Identify which cell holds the provided text, then report its [X, Y] central coordinate. 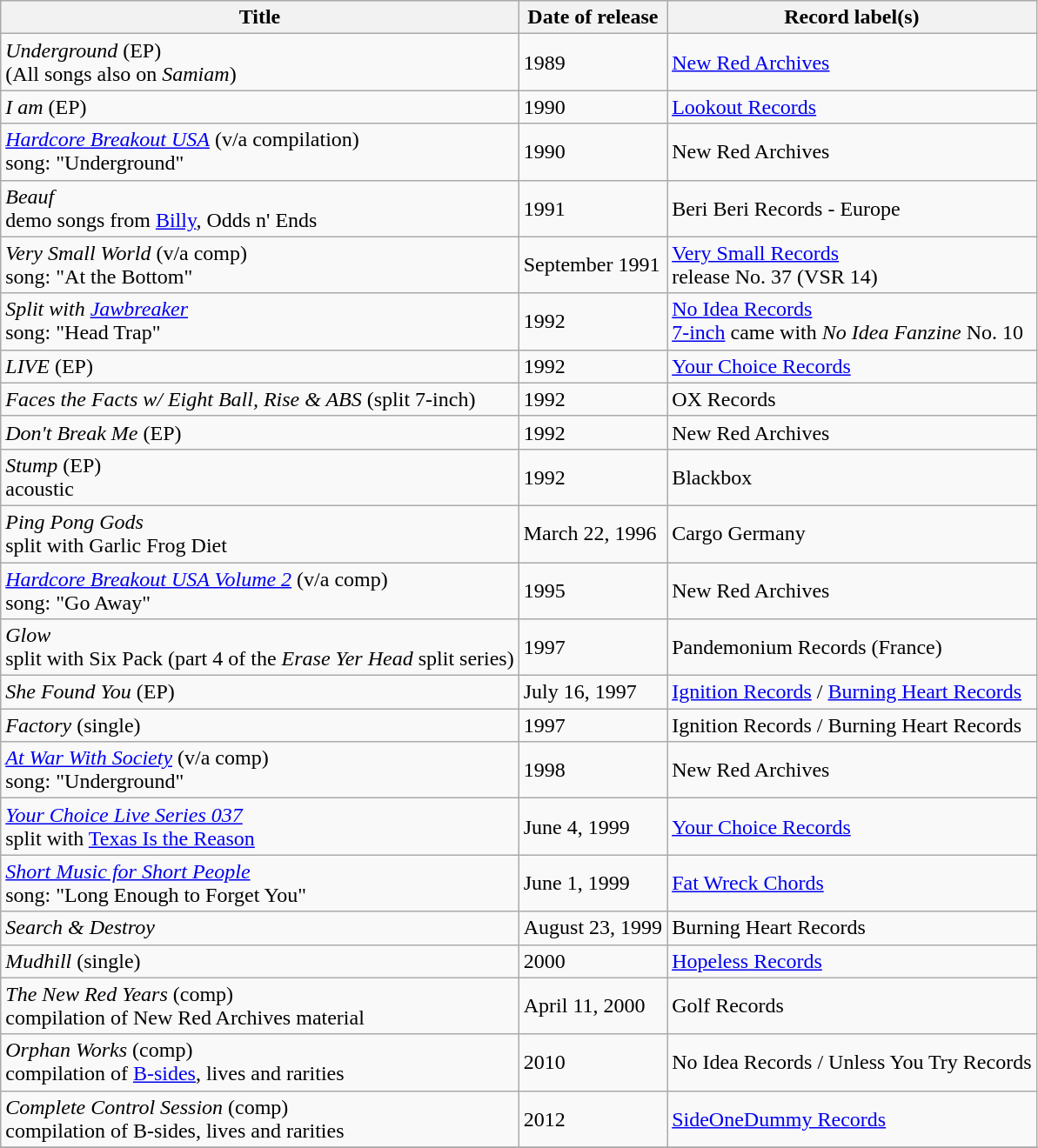
Blackbox [852, 477]
Orphan Works (comp) compilation of B-sides, lives and rarities [259, 1063]
At War With Society (v/a comp) song: "Underground" [259, 771]
July 16, 1997 [593, 692]
Stump (EP)acoustic [259, 477]
Don't Break Me (EP) [259, 432]
SideOneDummy Records [852, 1118]
Factory (single) [259, 725]
1995 [593, 590]
June 1, 1999 [593, 884]
2000 [593, 961]
August 23, 1999 [593, 928]
Ping Pong Gods split with Garlic Frog Diet [259, 534]
Complete Control Session (comp) compilation of B-sides, lives and rarities [259, 1118]
1991 [593, 209]
Very Small Records release No. 37 (VSR 14) [852, 264]
Beri Beri Records - Europe [852, 209]
Split with Jawbreaker song: "Head Trap" [259, 322]
No Idea Records 7-inch came with No Idea Fanzine No. 10 [852, 322]
Hardcore Breakout USA Volume 2 (v/a comp) song: "Go Away" [259, 590]
The New Red Years (comp) compilation of New Red Archives material [259, 1005]
LIVE (EP) [259, 366]
Pandemonium Records (France) [852, 647]
2010 [593, 1063]
June 4, 1999 [593, 826]
Hardcore Breakout USA (v/a compilation)song: "Underground" [259, 151]
Faces the Facts w/ Eight Ball, Rise & ABS (split 7-inch) [259, 399]
Hopeless Records [852, 961]
Golf Records [852, 1005]
Title [259, 17]
Date of release [593, 17]
Glow split with Six Pack (part 4 of the Erase Yer Head split series) [259, 647]
Burning Heart Records [852, 928]
1989 [593, 63]
Search & Destroy [259, 928]
1998 [593, 771]
Cargo Germany [852, 534]
Your Choice Live Series 037 split with Texas Is the Reason [259, 826]
Beauf demo songs from Billy, Odds n' Ends [259, 209]
2012 [593, 1118]
March 22, 1996 [593, 534]
Underground (EP) (All songs also on Samiam) [259, 63]
Short Music for Short People song: "Long Enough to Forget You" [259, 884]
I am (EP) [259, 107]
Mudhill (single) [259, 961]
No Idea Records / Unless You Try Records [852, 1063]
OX Records [852, 399]
Fat Wreck Chords [852, 884]
April 11, 2000 [593, 1005]
She Found You (EP) [259, 692]
September 1991 [593, 264]
Lookout Records [852, 107]
Very Small World (v/a comp) song: "At the Bottom" [259, 264]
Record label(s) [852, 17]
